Locate the cell with the specified text and output its (x, y) center coordinate. 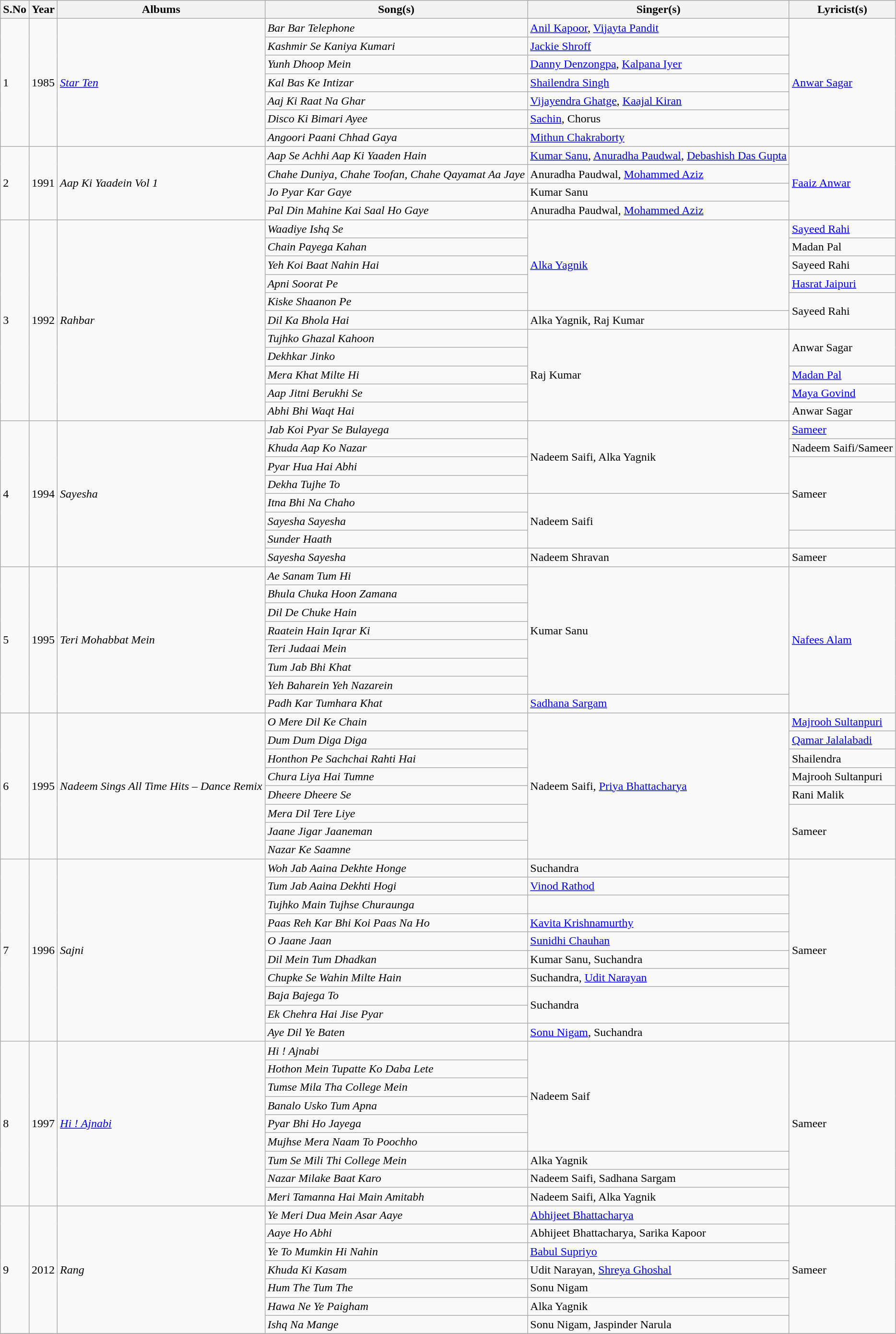
Baja Bajega To (396, 996)
Sonu Nigam, Suchandra (659, 1032)
Abhijeet Bhattacharya (659, 1215)
Paas Reh Kar Bhi Koi Paas Na Ho (396, 923)
1985 (43, 83)
Sunidhi Chauhan (659, 941)
O Jaane Jaan (396, 941)
Chain Payega Kahan (396, 247)
1994 (43, 493)
2 (15, 183)
Hawa Ne Ye Paigham (396, 1306)
Bar Bar Telephone (396, 28)
Meri Tamanna Hai Main Amitabh (396, 1197)
Ishq Na Mange (396, 1324)
Nafees Alam (842, 640)
Dheere Dheere Se (396, 795)
Sadhana Sargam (659, 703)
Padh Kar Tumhara Khat (396, 703)
Tum Se Mili Thi College Mein (396, 1160)
Aaj Ki Raat Na Ghar (396, 101)
Rahbar (161, 321)
7 (15, 950)
Nadeem Saifi, Priya Bhattacharya (659, 786)
Pal Din Mahine Kai Saal Ho Gaye (396, 210)
8 (15, 1124)
Jab Koi Pyar Se Bulayega (396, 429)
Pyar Bhi Ho Jayega (396, 1124)
Bhula Chuka Hoon Zamana (396, 594)
Chahe Duniya, Chahe Toofan, Chahe Qayamat Aa Jaye (396, 174)
Aap Se Achhi Aap Ki Yaaden Hain (396, 155)
Khuda Ki Kasam (396, 1270)
Mera Khat Milte Hi (396, 375)
Ye To Mumkin Hi Nahin (396, 1251)
Singer(s) (659, 10)
Year (43, 10)
Rani Malik (842, 795)
Teri Mohabbat Mein (161, 640)
Aap Ki Yaadein Vol 1 (161, 183)
Ae Sanam Tum Hi (396, 576)
Dekhkar Jinko (396, 357)
Hum The Tum The (396, 1288)
Kashmir Se Kaniya Kumari (396, 46)
Tujhko Ghazal Kahoon (396, 338)
Dil Mein Tum Dhadkan (396, 959)
Mera Dil Tere Liye (396, 813)
2012 (43, 1270)
1991 (43, 183)
Albums (161, 10)
Nazar Ke Saamne (396, 850)
Star Ten (161, 83)
Tum Jab Bhi Khat (396, 667)
Babul Supriyo (659, 1251)
9 (15, 1270)
Sonu Nigam, Jaspinder Narula (659, 1324)
Sajni (161, 950)
Vijayendra Ghatge, Kaajal Kiran (659, 101)
Kiske Shaanon Pe (396, 302)
Kal Bas Ke Intizar (396, 83)
Abhijeet Bhattacharya, Sarika Kapoor (659, 1233)
Shailendra Singh (659, 83)
Qamar Jalalabadi (842, 740)
Suchandra, Udit Narayan (659, 977)
Tujhko Main Tujhse Churaunga (396, 905)
Dil De Chuke Hain (396, 612)
Chupke Se Wahin Milte Hain (396, 977)
Apni Soorat Pe (396, 284)
Chura Liya Hai Tumne (396, 776)
Ek Chehra Hai Jise Pyar (396, 1014)
Kumar Sanu, Suchandra (659, 959)
Sayesha (161, 493)
3 (15, 321)
Banalo Usko Tum Apna (396, 1105)
Udit Narayan, Shreya Ghoshal (659, 1270)
Nadeem Sings All Time Hits – Dance Remix (161, 786)
Nadeem Saifi (659, 521)
4 (15, 493)
Kumar Sanu, Anuradha Paudwal, Debashish Das Gupta (659, 155)
Dil Ka Bhola Hai (396, 320)
S.No (15, 10)
Itna Bhi Na Chaho (396, 502)
Maya Govind (842, 393)
Tumse Mila Tha College Mein (396, 1087)
Ye Meri Dua Mein Asar Aaye (396, 1215)
Disco Ki Bimari Ayee (396, 119)
Raatein Hain Iqrar Ki (396, 631)
Honthon Pe Sachchai Rahti Hai (396, 758)
6 (15, 786)
1997 (43, 1124)
Teri Judaai Mein (396, 649)
Shailendra (842, 758)
Faaiz Anwar (842, 183)
Waadiye Ishq Se (396, 229)
Nadeem Saifi/Sameer (842, 448)
Nazar Milake Baat Karo (396, 1179)
1996 (43, 950)
Alka Yagnik, Raj Kumar (659, 320)
Aap Jitni Berukhi Se (396, 393)
Hothon Mein Tupatte Ko Daba Lete (396, 1069)
O Mere Dil Ke Chain (396, 722)
5 (15, 640)
Hasrat Jaipuri (842, 284)
Jo Pyar Kar Gaye (396, 192)
Rang (161, 1270)
Song(s) (396, 10)
Dekha Tujhe To (396, 484)
Yeh Koi Baat Nahin Hai (396, 265)
Yunh Dhoop Mein (396, 64)
1992 (43, 321)
Sachin, Chorus (659, 119)
1 (15, 83)
Angoori Paani Chhad Gaya (396, 137)
Nadeem Shravan (659, 558)
Mujhse Mera Naam To Poochho (396, 1142)
Yeh Baharein Yeh Nazarein (396, 685)
Aye Dil Ye Baten (396, 1032)
Woh Jab Aaina Dekhte Honge (396, 868)
Mithun Chakraborty (659, 137)
Nadeem Saifi, Sadhana Sargam (659, 1179)
Pyar Hua Hai Abhi (396, 466)
Danny Denzongpa, Kalpana Iyer (659, 64)
Abhi Bhi Waqt Hai (396, 411)
Sunder Haath (396, 539)
Aaye Ho Abhi (396, 1233)
Jackie Shroff (659, 46)
Dum Dum Diga Diga (396, 740)
Kavita Krishnamurthy (659, 923)
Anil Kapoor, Vijayta Pandit (659, 28)
Khuda Aap Ko Nazar (396, 448)
Nadeem Saif (659, 1096)
Sonu Nigam (659, 1288)
Lyricist(s) (842, 10)
Jaane Jigar Jaaneman (396, 832)
Vinod Rathod (659, 886)
Tum Jab Aaina Dekhti Hogi (396, 886)
Raj Kumar (659, 375)
